Return (x, y) of the center of cell containing provided text 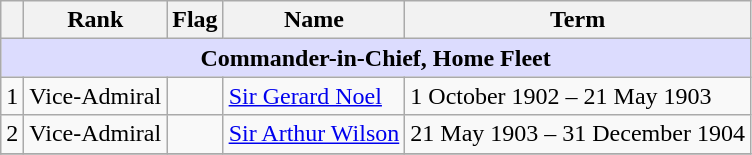
21 May 1903 – 31 December 1904 (578, 134)
2 (12, 134)
Flag (195, 20)
Name (314, 20)
Rank (96, 20)
1 October 1902 – 21 May 1903 (578, 96)
Term (578, 20)
Sir Gerard Noel (314, 96)
Sir Arthur Wilson (314, 134)
1 (12, 96)
Commander-in-Chief, Home Fleet (376, 58)
